Capture the cell that displays the provided text and extract its [x, y] central coordinate. 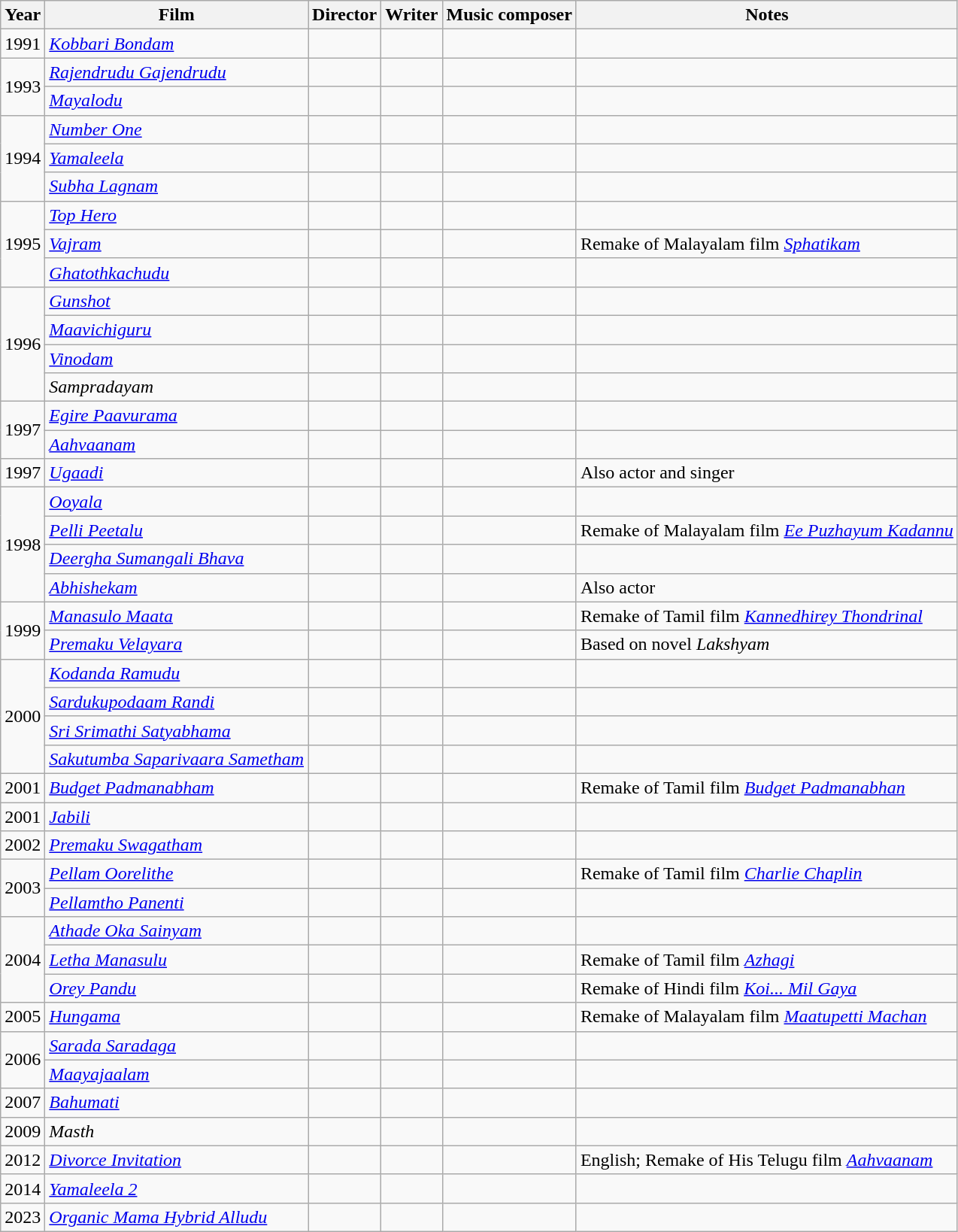
Remake of Malayalam film Ee Puzhayum Kadannu [767, 530]
2009 [23, 1131]
Notes [767, 15]
1998 [23, 545]
Rajendrudu Gajendrudu [177, 72]
Year [23, 15]
2014 [23, 1188]
Jabili [177, 816]
Remake of Malayalam film Sphatikam [767, 244]
Remake of Malayalam film Maatupetti Machan [767, 1017]
Deergha Sumangali Bhava [177, 559]
Maavichiguru [177, 329]
Sardukupodaam Randi [177, 702]
Remake of Hindi film Koi... Mil Gaya [767, 988]
2023 [23, 1217]
Kobbari Bondam [177, 44]
Remake of Tamil film Kannedhirey Thondrinal [767, 616]
Film [177, 15]
2003 [23, 888]
Abhishekam [177, 587]
Writer [412, 15]
Athade Oka Sainyam [177, 931]
Masth [177, 1131]
Based on novel Lakshyam [767, 645]
Sri Srimathi Satyabhama [177, 730]
2005 [23, 1017]
Premaku Velayara [177, 645]
Hungama [177, 1017]
Sampradayam [177, 387]
Vajram [177, 244]
Ooyala [177, 502]
Gunshot [177, 301]
Manasulo Maata [177, 616]
1991 [23, 44]
Orey Pandu [177, 988]
Subha Lagnam [177, 187]
Vinodam [177, 359]
1996 [23, 344]
1999 [23, 630]
Aahvaanam [177, 445]
Maayajaalam [177, 1074]
Bahumati [177, 1103]
Premaku Swagatham [177, 845]
2004 [23, 960]
Mayalodu [177, 101]
Pellam Oorelithe [177, 874]
2006 [23, 1060]
Also actor and singer [767, 473]
Remake of Tamil film Charlie Chaplin [767, 874]
English; Remake of His Telugu film Aahvaanam [767, 1160]
Organic Mama Hybrid Alludu [177, 1217]
2007 [23, 1103]
1994 [23, 158]
Number One [177, 129]
2012 [23, 1160]
Ugaadi [177, 473]
2000 [23, 716]
Yamaleela [177, 158]
Pelli Peetalu [177, 530]
Budget Padmanabham [177, 787]
Pellamtho Panenti [177, 903]
Remake of Tamil film Budget Padmanabhan [767, 787]
Letha Manasulu [177, 960]
Also actor [767, 587]
1993 [23, 86]
Egire Paavurama [177, 416]
Music composer [509, 15]
Director [344, 15]
Ghatothkachudu [177, 272]
Kodanda Ramudu [177, 673]
1995 [23, 244]
Sarada Saradaga [177, 1045]
Yamaleela 2 [177, 1188]
Divorce Invitation [177, 1160]
2002 [23, 845]
Top Hero [177, 215]
Remake of Tamil film Azhagi [767, 960]
Sakutumba Saparivaara Sametham [177, 759]
